Provide the (x, y) coordinate of the cell's center where the given text is located.  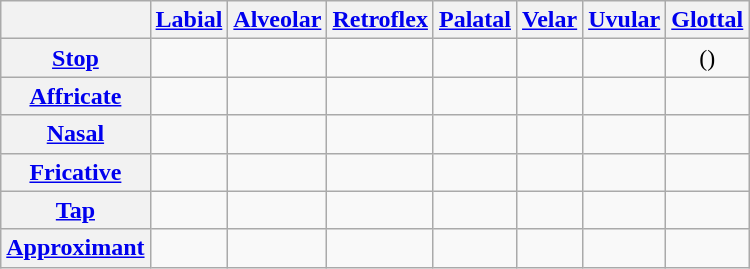
Uvular (624, 20)
Approximant (76, 248)
Velar (550, 20)
Palatal (474, 20)
Alveolar (278, 20)
Retroflex (380, 20)
Tap (76, 210)
Fricative (76, 172)
() (708, 58)
Affricate (76, 96)
Labial (189, 20)
Glottal (708, 20)
Nasal (76, 134)
Stop (76, 58)
